Output the [X, Y] coordinate of the center of the cell containing the given text.  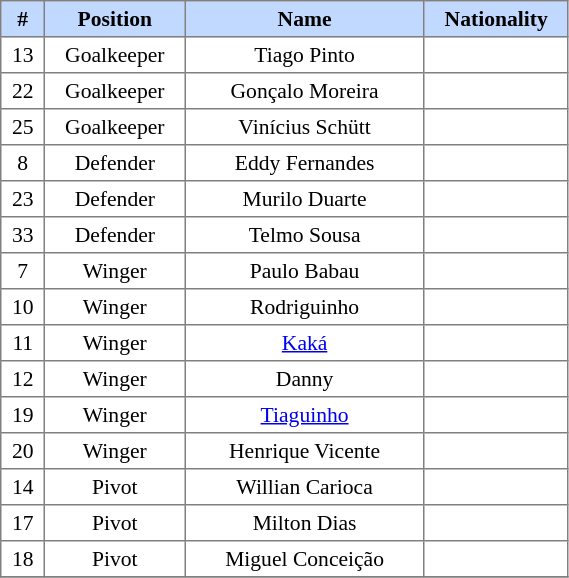
11 [23, 343]
Position [115, 19]
25 [23, 127]
Danny [305, 379]
Name [305, 19]
17 [23, 523]
18 [23, 559]
19 [23, 415]
23 [23, 199]
Nationality [496, 19]
Miguel Conceição [305, 559]
# [23, 19]
7 [23, 271]
8 [23, 163]
Telmo Sousa [305, 235]
22 [23, 91]
Gonçalo Moreira [305, 91]
Paulo Babau [305, 271]
Eddy Fernandes [305, 163]
Tiaguinho [305, 415]
14 [23, 487]
Vinícius Schütt [305, 127]
13 [23, 55]
20 [23, 451]
Tiago Pinto [305, 55]
Milton Dias [305, 523]
Henrique Vicente [305, 451]
33 [23, 235]
12 [23, 379]
Willian Carioca [305, 487]
Kaká [305, 343]
Rodriguinho [305, 307]
Murilo Duarte [305, 199]
10 [23, 307]
